For the text-containing cell, return its midpoint in [x, y] coordinate format. 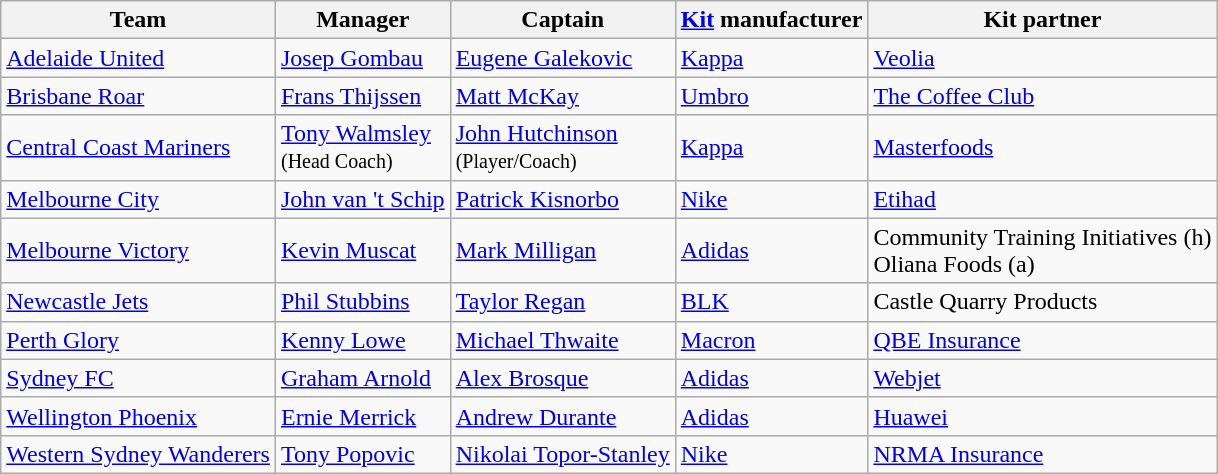
Veolia [1042, 58]
Perth Glory [138, 340]
John Hutchinson(Player/Coach) [562, 148]
Western Sydney Wanderers [138, 454]
Melbourne City [138, 199]
QBE Insurance [1042, 340]
Michael Thwaite [562, 340]
Huawei [1042, 416]
Brisbane Roar [138, 96]
Webjet [1042, 378]
Graham Arnold [362, 378]
Kit manufacturer [772, 20]
Frans Thijssen [362, 96]
Etihad [1042, 199]
Patrick Kisnorbo [562, 199]
John van 't Schip [362, 199]
Captain [562, 20]
Central Coast Mariners [138, 148]
Community Training Initiatives (h)Oliana Foods (a) [1042, 250]
Ernie Merrick [362, 416]
Taylor Regan [562, 302]
The Coffee Club [1042, 96]
Manager [362, 20]
Josep Gombau [362, 58]
Matt McKay [562, 96]
NRMA Insurance [1042, 454]
Team [138, 20]
Sydney FC [138, 378]
Castle Quarry Products [1042, 302]
Newcastle Jets [138, 302]
Wellington Phoenix [138, 416]
Phil Stubbins [362, 302]
Macron [772, 340]
Masterfoods [1042, 148]
Kit partner [1042, 20]
Umbro [772, 96]
Melbourne Victory [138, 250]
Kenny Lowe [362, 340]
Nikolai Topor-Stanley [562, 454]
Andrew Durante [562, 416]
Mark Milligan [562, 250]
Tony Walmsley(Head Coach) [362, 148]
Kevin Muscat [362, 250]
Tony Popovic [362, 454]
BLK [772, 302]
Alex Brosque [562, 378]
Adelaide United [138, 58]
Eugene Galekovic [562, 58]
